Scan for the cell matching the given text and deliver its [X, Y] coordinate at center. 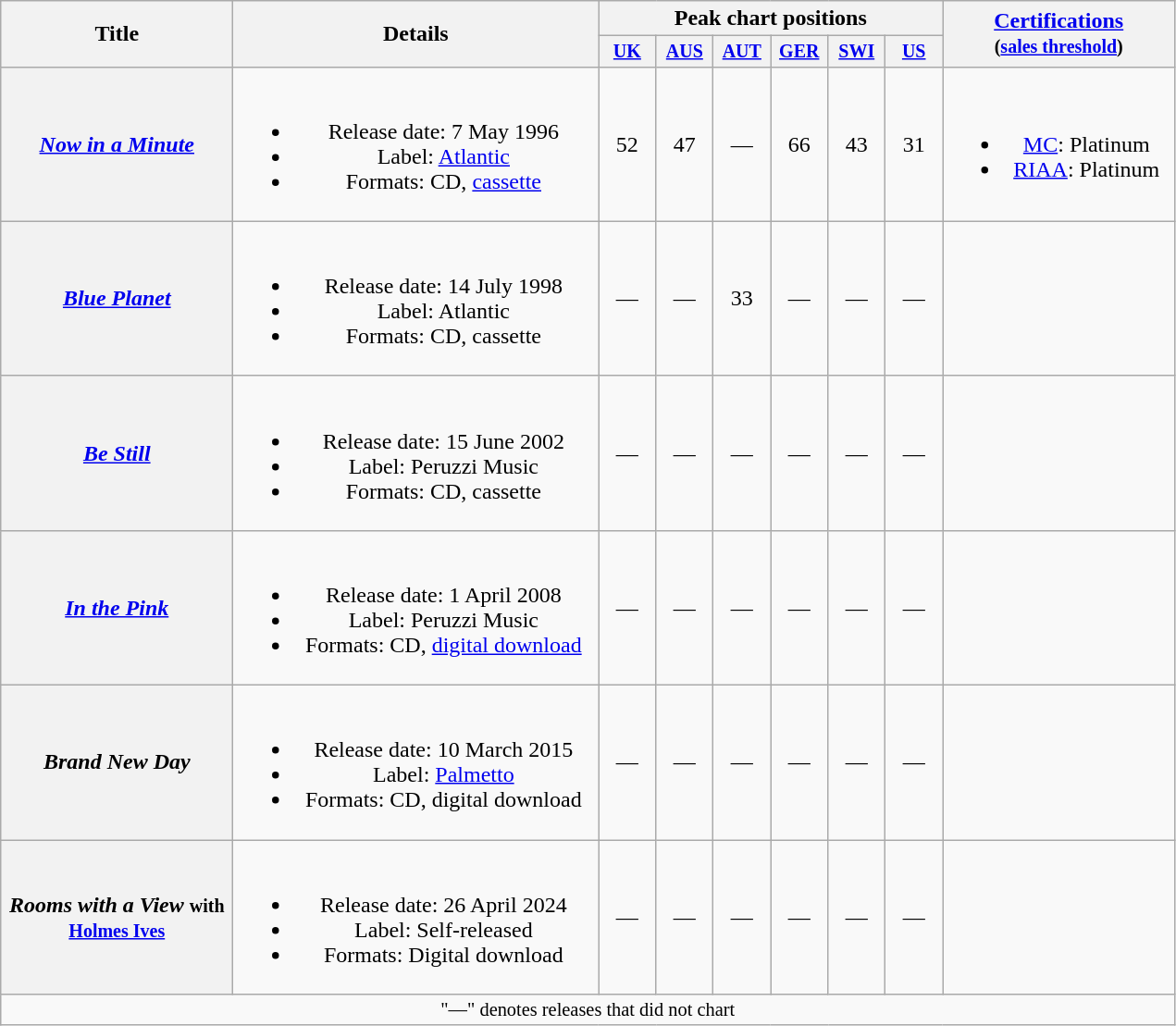
Release date: 7 May 1996Label: AtlanticFormats: CD, cassette [416, 144]
Release date: 26 April 2024Label: Self-releasedFormats: Digital download [416, 918]
31 [914, 144]
MC: PlatinumRIAA: Platinum [1058, 144]
Details [416, 34]
AUT [742, 52]
Release date: 1 April 2008Label: Peruzzi MusicFormats: CD, digital download [416, 607]
Release date: 10 March 2015Label: PalmettoFormats: CD, digital download [416, 762]
66 [799, 144]
SWI [857, 52]
UK [627, 52]
"—" denotes releases that did not chart [588, 1010]
47 [685, 144]
Now in a Minute [117, 144]
Release date: 15 June 2002Label: Peruzzi MusicFormats: CD, cassette [416, 453]
52 [627, 144]
33 [742, 298]
GER [799, 52]
In the Pink [117, 607]
Title [117, 34]
43 [857, 144]
Peak chart positions [771, 19]
Certifications(sales threshold) [1058, 34]
Rooms with a View with Holmes Ives [117, 918]
Release date: 14 July 1998Label: AtlanticFormats: CD, cassette [416, 298]
US [914, 52]
Brand New Day [117, 762]
Blue Planet [117, 298]
Be Still [117, 453]
AUS [685, 52]
